Determine the [X, Y] coordinate at the center of the cell enclosing the given text.  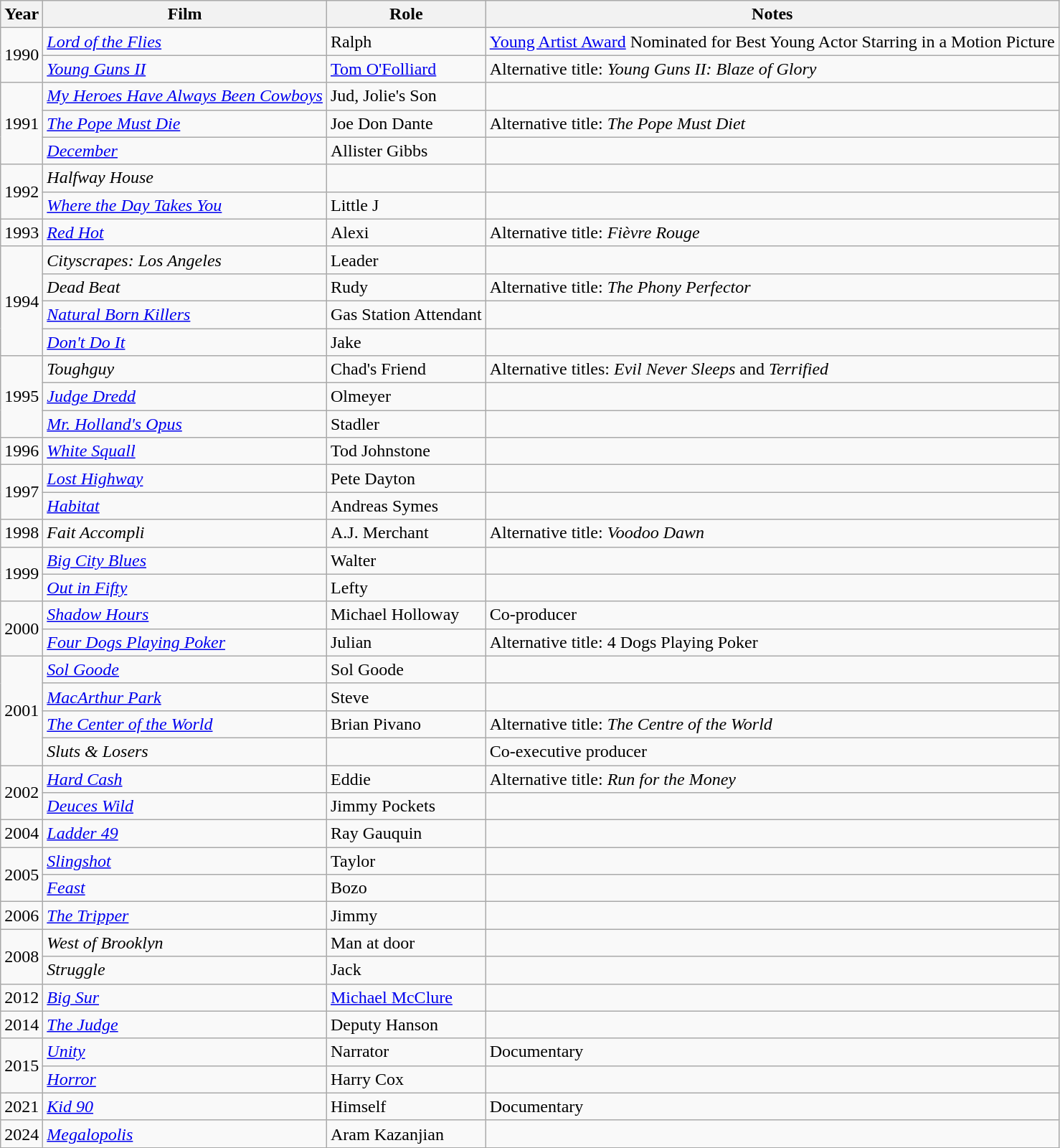
2005 [22, 875]
2001 [22, 710]
Olmeyer [406, 397]
Michael McClure [406, 997]
2004 [22, 834]
Feast [185, 888]
Alternative title: Voodoo Dawn [772, 533]
Gas Station Attendant [406, 314]
Judge Dredd [185, 397]
1990 [22, 55]
Halfway House [185, 178]
Alternative titles: Evil Never Sleeps and Terrified [772, 370]
Chad's Friend [406, 370]
Julian [406, 642]
Tom O'Folliard [406, 69]
1997 [22, 492]
Alternative title: The Phony Perfector [772, 287]
Steve [406, 697]
The Judge [185, 1025]
2002 [22, 792]
Out in Fifty [185, 588]
The Pope Must Die [185, 123]
2014 [22, 1025]
Cityscrapes: Los Angeles [185, 260]
Deuces Wild [185, 806]
Film [185, 14]
Big Sur [185, 997]
1996 [22, 451]
2015 [22, 1065]
Little J [406, 205]
December [185, 151]
Aram Kazanjian [406, 1134]
1992 [22, 192]
White Squall [185, 451]
Rudy [406, 287]
Jud, Jolie's Son [406, 96]
Andreas Symes [406, 506]
My Heroes Have Always Been Cowboys [185, 96]
Hard Cash [185, 778]
Four Dogs Playing Poker [185, 642]
Red Hot [185, 232]
Jack [406, 970]
Alternative title: Young Guns II: Blaze of Glory [772, 69]
Jimmy [406, 916]
MacArthur Park [185, 697]
Kid 90 [185, 1106]
Struggle [185, 970]
Lefty [406, 588]
Allister Gibbs [406, 151]
Pete Dayton [406, 479]
Alternative title: The Centre of the World [772, 724]
Taylor [406, 861]
Man at door [406, 943]
Alternative title: Run for the Money [772, 778]
Michael Holloway [406, 615]
1993 [22, 232]
A.J. Merchant [406, 533]
Role [406, 14]
Mr. Holland's Opus [185, 424]
Unity [185, 1052]
Ladder 49 [185, 834]
Jake [406, 342]
The Tripper [185, 916]
Stadler [406, 424]
Jimmy Pockets [406, 806]
Ralph [406, 42]
The Center of the World [185, 724]
Dead Beat [185, 287]
Alternative title: The Pope Must Diet [772, 123]
Natural Born Killers [185, 314]
Joe Don Dante [406, 123]
Year [22, 14]
Co-executive producer [772, 751]
Young Guns II [185, 69]
1994 [22, 301]
Ray Gauquin [406, 834]
2012 [22, 997]
2024 [22, 1134]
1995 [22, 397]
Narrator [406, 1052]
Leader [406, 260]
2006 [22, 916]
Walter [406, 560]
Eddie [406, 778]
Brian Pivano [406, 724]
Deputy Hanson [406, 1025]
Toughguy [185, 370]
Shadow Hours [185, 615]
Lost Highway [185, 479]
Bozo [406, 888]
Co-producer [772, 615]
Young Artist Award Nominated for Best Young Actor Starring in a Motion Picture [772, 42]
1999 [22, 574]
Slingshot [185, 861]
Lord of the Flies [185, 42]
Where the Day Takes You [185, 205]
2021 [22, 1106]
2000 [22, 629]
Sluts & Losers [185, 751]
Don't Do It [185, 342]
1991 [22, 123]
Alternative title: Fièvre Rouge [772, 232]
Tod Johnstone [406, 451]
Big City Blues [185, 560]
Megalopolis [185, 1134]
Harry Cox [406, 1079]
Himself [406, 1106]
Fait Accompli [185, 533]
West of Brooklyn [185, 943]
Horror [185, 1079]
Notes [772, 14]
Alexi [406, 232]
2008 [22, 956]
1998 [22, 533]
Alternative title: 4 Dogs Playing Poker [772, 642]
Habitat [185, 506]
